Detect which cell encompasses the target text, then output its [X, Y] center coordinate. 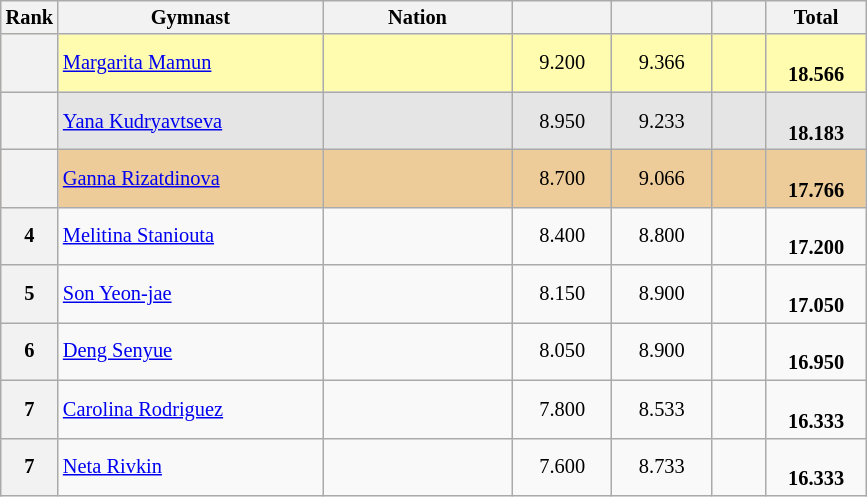
17.766 [816, 178]
4 [30, 236]
Deng Senyue [190, 351]
6 [30, 351]
7.800 [562, 409]
8.533 [662, 409]
Rank [30, 17]
Margarita Mamun [190, 63]
8.950 [562, 121]
8.800 [662, 236]
Carolina Rodriguez [190, 409]
8.733 [662, 467]
Ganna Rizatdinova [190, 178]
17.200 [816, 236]
18.183 [816, 121]
7.600 [562, 467]
Nation [418, 17]
9.366 [662, 63]
Gymnast [190, 17]
8.050 [562, 351]
9.200 [562, 63]
8.700 [562, 178]
Neta Rivkin [190, 467]
18.566 [816, 63]
16.950 [816, 351]
17.050 [816, 294]
9.233 [662, 121]
Son Yeon-jae [190, 294]
Yana Kudryavtseva [190, 121]
8.400 [562, 236]
9.066 [662, 178]
Melitina Staniouta [190, 236]
8.150 [562, 294]
5 [30, 294]
Total [816, 17]
